Locate the cell with the specified text and output its [x, y] center coordinate. 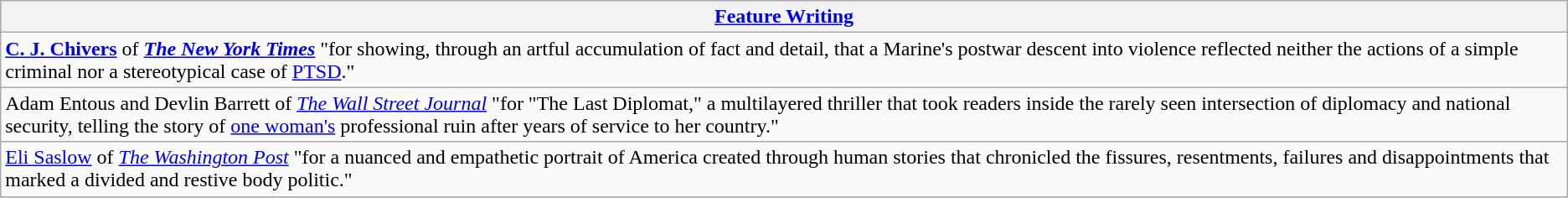
Feature Writing [784, 17]
